Determine the (X, Y) coordinate at the center of the cell enclosing the given text.  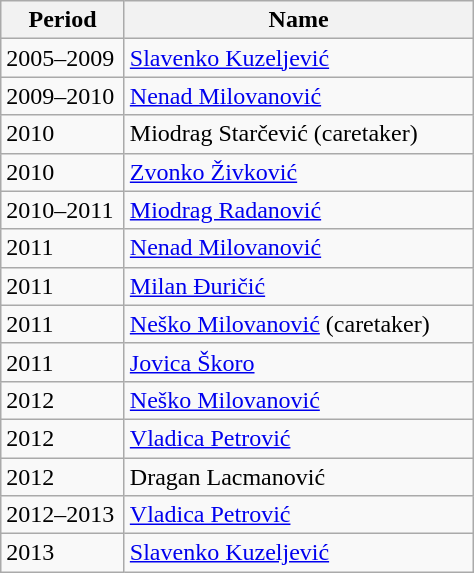
2010–2011 (63, 210)
2013 (63, 553)
Dragan Lacmanović (298, 477)
Miodrag Radanović (298, 210)
2009–2010 (63, 96)
Jovica Škoro (298, 362)
Zvonko Živković (298, 172)
Neško Milovanović (298, 400)
Name (298, 20)
Milan Đuričić (298, 286)
Period (63, 20)
Miodrag Starčević (caretaker) (298, 134)
Neško Milovanović (caretaker) (298, 324)
2012–2013 (63, 515)
2005–2009 (63, 58)
